From the cell containing the given text, extract its center point as (x, y) coordinate. 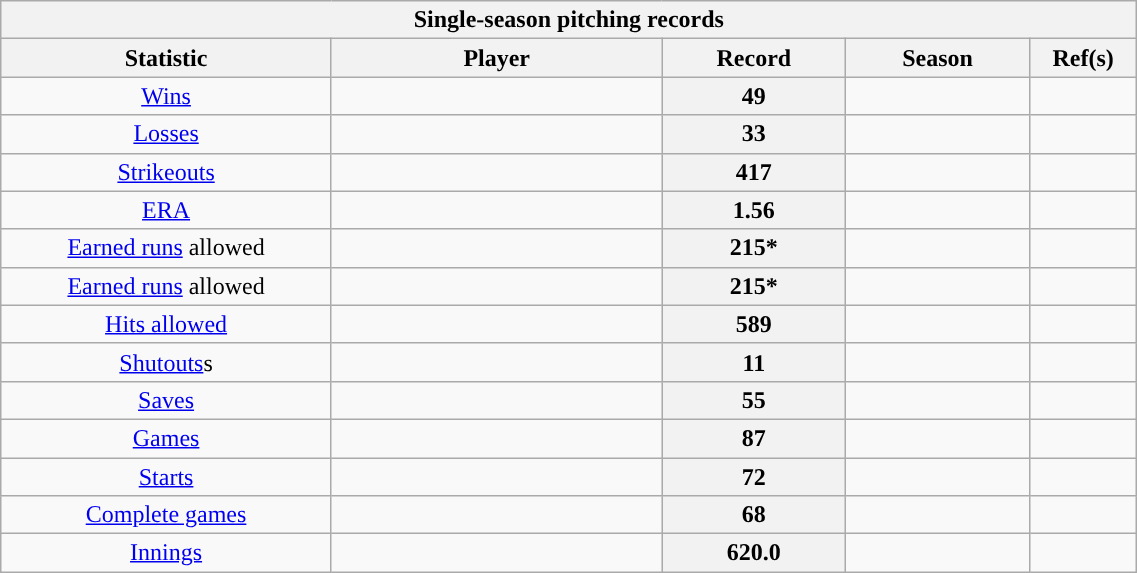
Season (938, 58)
Saves (166, 400)
Single-season pitching records (569, 20)
55 (754, 400)
87 (754, 438)
Statistic (166, 58)
417 (754, 172)
Complete games (166, 515)
Losses (166, 134)
33 (754, 134)
Shutoutss (166, 362)
Starts (166, 477)
49 (754, 96)
Player (496, 58)
Wins (166, 96)
68 (754, 515)
ERA (166, 210)
Strikeouts (166, 172)
Record (754, 58)
Innings (166, 553)
1.56 (754, 210)
Games (166, 438)
Hits allowed (166, 324)
11 (754, 362)
Ref(s) (1082, 58)
620.0 (754, 553)
589 (754, 324)
72 (754, 477)
